From the cell containing the given text, extract its center point as (X, Y) coordinate. 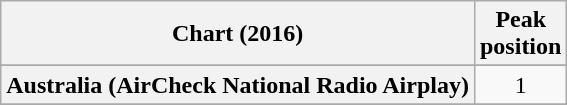
Australia (AirCheck National Radio Airplay) (238, 85)
Chart (2016) (238, 34)
Peakposition (520, 34)
1 (520, 85)
